Extract the (X, Y) coordinate from the center of the cell holding the provided text.  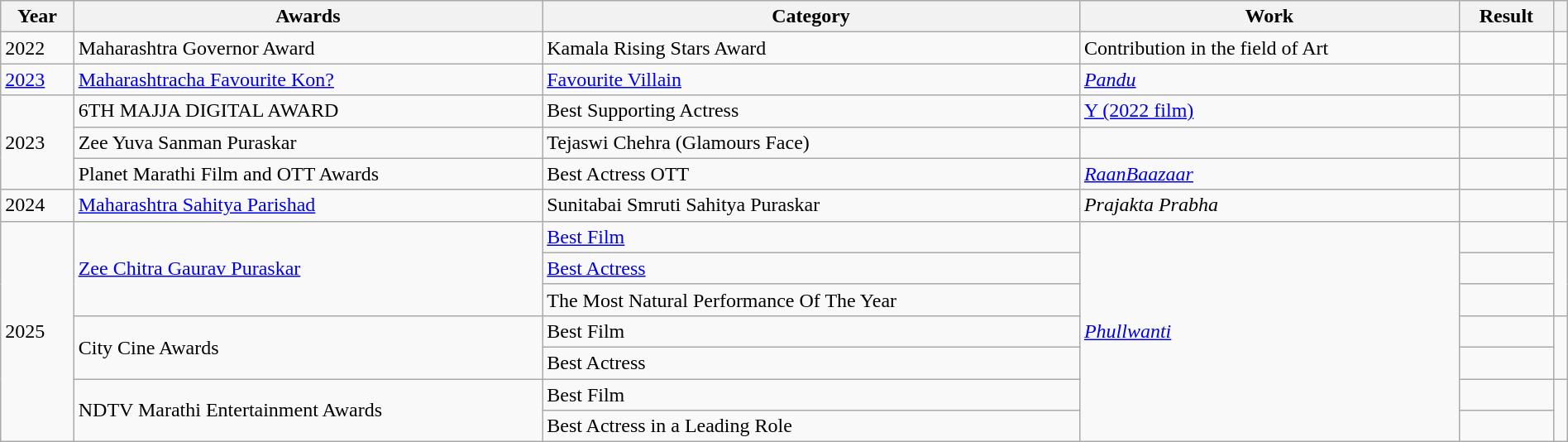
City Cine Awards (308, 347)
Year (37, 17)
Phullwanti (1269, 331)
RaanBaazaar (1269, 174)
Maharashtra Governor Award (308, 48)
Best Actress in a Leading Role (811, 426)
Zee Chitra Gaurav Puraskar (308, 268)
Zee Yuva Sanman Puraskar (308, 142)
Work (1269, 17)
Best Supporting Actress (811, 111)
Contribution in the field of Art (1269, 48)
2024 (37, 205)
NDTV Marathi Entertainment Awards (308, 411)
6TH MAJJA DIGITAL AWARD (308, 111)
Maharashtracha Favourite Kon? (308, 79)
Y (2022 film) (1269, 111)
Kamala Rising Stars Award (811, 48)
Maharashtra Sahitya Parishad (308, 205)
Category (811, 17)
Tejaswi Chehra (Glamours Face) (811, 142)
2022 (37, 48)
2025 (37, 331)
Result (1506, 17)
The Most Natural Performance Of The Year (811, 300)
Sunitabai Smruti Sahitya Puraskar (811, 205)
Pandu (1269, 79)
Planet Marathi Film and OTT Awards (308, 174)
Awards (308, 17)
Favourite Villain (811, 79)
Best Actress OTT (811, 174)
Prajakta Prabha (1269, 205)
